Locate the cell with the specified text and output its (X, Y) center coordinate. 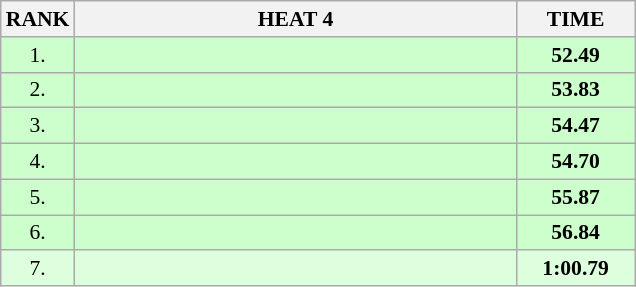
1. (38, 55)
54.70 (576, 162)
5. (38, 197)
HEAT 4 (295, 19)
2. (38, 90)
55.87 (576, 197)
RANK (38, 19)
52.49 (576, 55)
TIME (576, 19)
4. (38, 162)
6. (38, 233)
54.47 (576, 126)
7. (38, 269)
1:00.79 (576, 269)
3. (38, 126)
53.83 (576, 90)
56.84 (576, 233)
